Capture the cell that displays the provided text and extract its [x, y] central coordinate. 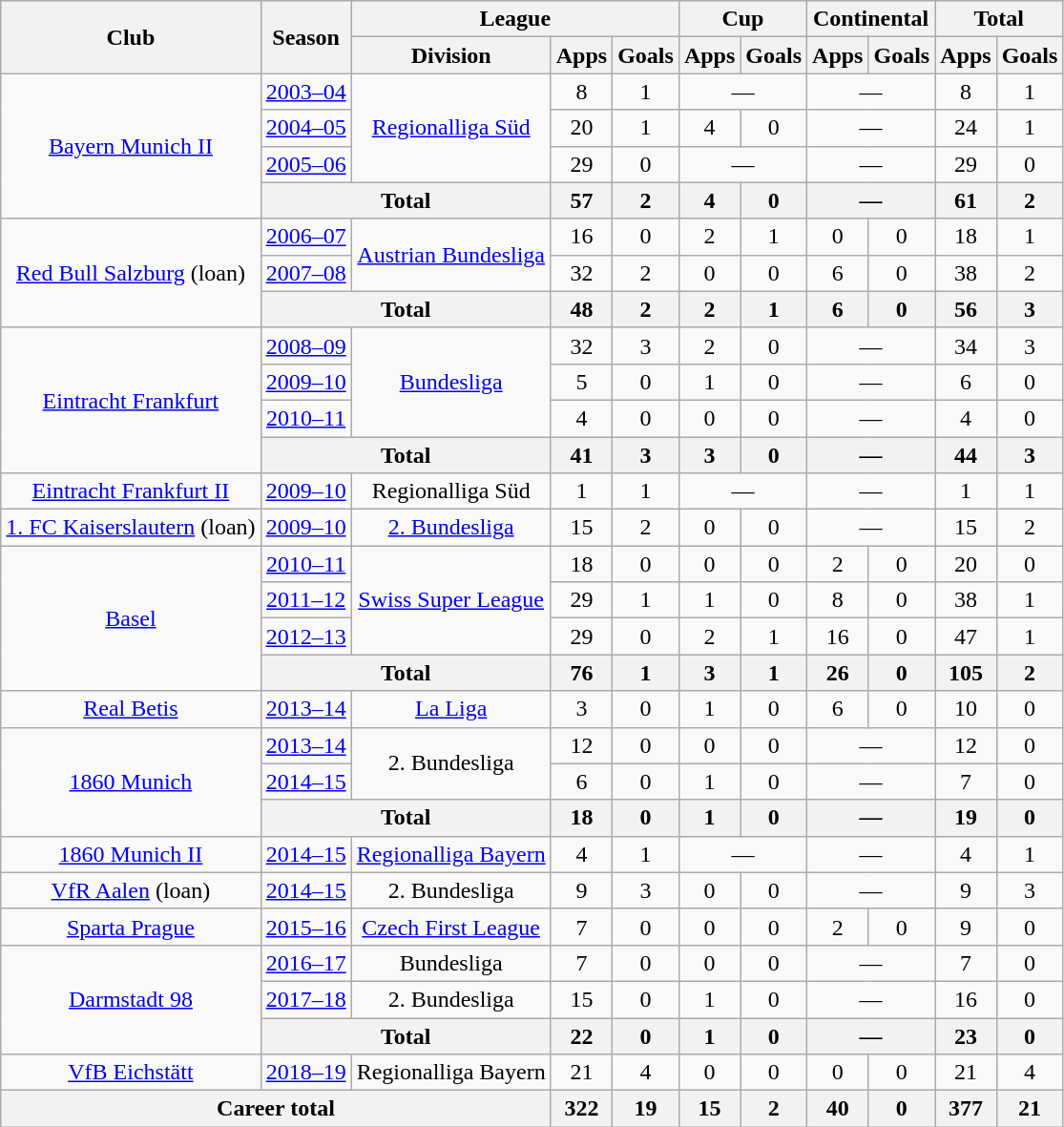
Sparta Prague [131, 927]
La Liga [450, 709]
Club [131, 37]
2004–05 [305, 128]
322 [581, 1109]
5 [581, 382]
Czech First League [450, 927]
76 [581, 673]
League [515, 19]
47 [966, 637]
1. FC Kaiserslautern (loan) [131, 528]
2017–18 [305, 999]
1860 Munich [131, 782]
1860 Munich II [131, 854]
2008–09 [305, 345]
2007–08 [305, 273]
61 [966, 200]
2006–07 [305, 237]
Division [450, 55]
377 [966, 1109]
41 [581, 455]
Basel [131, 618]
2016–17 [305, 963]
Career total [276, 1109]
Cup [742, 19]
VfB Eichstätt [131, 1073]
Continental [871, 19]
2012–13 [305, 637]
10 [966, 709]
44 [966, 455]
56 [966, 309]
Season [305, 37]
2003–04 [305, 92]
Darmstadt 98 [131, 999]
2005–06 [305, 164]
Eintracht Frankfurt II [131, 491]
Red Bull Salzburg (loan) [131, 273]
Real Betis [131, 709]
23 [966, 1035]
22 [581, 1035]
Swiss Super League [450, 600]
Bayern Munich II [131, 146]
VfR Aalen (loan) [131, 890]
26 [838, 673]
2015–16 [305, 927]
34 [966, 345]
Austrian Bundesliga [450, 255]
48 [581, 309]
40 [838, 1109]
24 [966, 128]
Eintracht Frankfurt [131, 400]
57 [581, 200]
105 [966, 673]
2018–19 [305, 1073]
2011–12 [305, 600]
